Locate the cell with the specified text and output its (x, y) center coordinate. 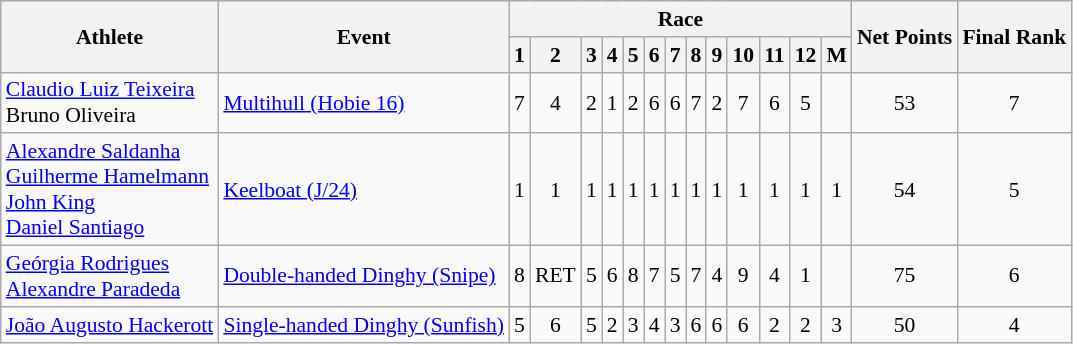
50 (904, 325)
Double-handed Dinghy (Snipe) (364, 276)
54 (904, 190)
Net Points (904, 36)
Multihull (Hobie 16) (364, 102)
10 (743, 55)
M (836, 55)
João Augusto Hackerott (110, 325)
53 (904, 102)
Single-handed Dinghy (Sunfish) (364, 325)
Race (680, 19)
12 (806, 55)
Keelboat (J/24) (364, 190)
75 (904, 276)
Geórgia RodriguesAlexandre Paradeda (110, 276)
Athlete (110, 36)
11 (774, 55)
Alexandre SaldanhaGuilherme HamelmannJohn KingDaniel Santiago (110, 190)
RET (556, 276)
Event (364, 36)
Final Rank (1014, 36)
Claudio Luiz TeixeiraBruno Oliveira (110, 102)
